Return the (x, y) coordinate for the center point of the cell that contains the specified text.  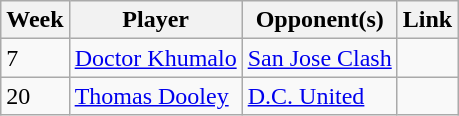
San Jose Clash (320, 58)
Doctor Khumalo (156, 58)
Week (35, 20)
20 (35, 96)
Link (427, 20)
Player (156, 20)
D.C. United (320, 96)
7 (35, 58)
Opponent(s) (320, 20)
Thomas Dooley (156, 96)
